Return the [X, Y] coordinate for the center point of the cell that contains the specified text.  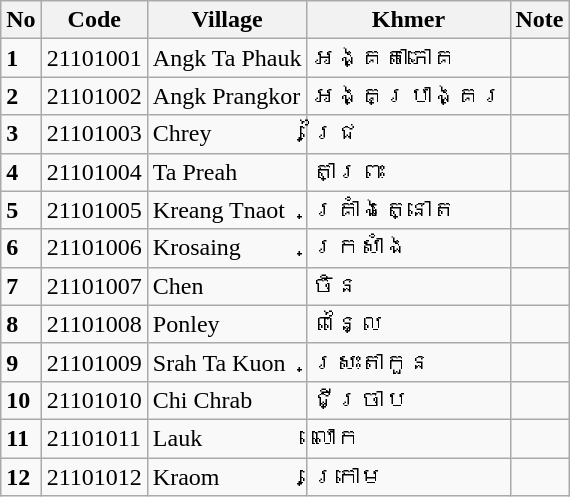
21101003 [94, 134]
21101009 [94, 362]
Chi Chrab [227, 400]
តាព្រះ [408, 172]
Kraom [227, 477]
Chen [227, 286]
21101005 [94, 210]
21101007 [94, 286]
8 [21, 324]
Angk Prangkor [227, 96]
លោក [408, 438]
Krosaing [227, 248]
Khmer [408, 20]
អង្គប្រាង្គរ [408, 96]
Angk Ta Phauk [227, 58]
6 [21, 248]
12 [21, 477]
ក្រោម [408, 477]
Kreang Tnaot [227, 210]
ជីច្រាប [408, 400]
3 [21, 134]
ចិន [408, 286]
2 [21, 96]
5 [21, 210]
គ្រាំងត្នោត [408, 210]
4 [21, 172]
7 [21, 286]
Ta Preah [227, 172]
Ponley [227, 324]
Note [540, 20]
9 [21, 362]
Chrey [227, 134]
អង្គតាភោគ [408, 58]
Village [227, 20]
21101002 [94, 96]
21101004 [94, 172]
21101011 [94, 438]
21101012 [94, 477]
ក្រសាំង [408, 248]
No [21, 20]
ជ្រៃ [408, 134]
10 [21, 400]
Lauk [227, 438]
11 [21, 438]
1 [21, 58]
ពន្លៃ [408, 324]
21101008 [94, 324]
Srah Ta Kuon [227, 362]
Code [94, 20]
21101006 [94, 248]
21101001 [94, 58]
21101010 [94, 400]
ស្រះតាកួន [408, 362]
